Pinpoint the cell where the given text exists, returning its (x, y) midpoint coordinate. 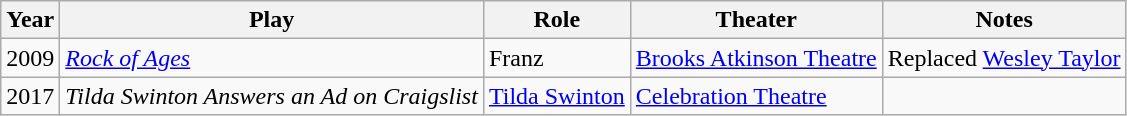
Tilda Swinton (556, 96)
Theater (756, 20)
Year (30, 20)
Replaced Wesley Taylor (1004, 58)
Brooks Atkinson Theatre (756, 58)
Franz (556, 58)
Notes (1004, 20)
2009 (30, 58)
2017 (30, 96)
Celebration Theatre (756, 96)
Play (272, 20)
Rock of Ages (272, 58)
Role (556, 20)
Tilda Swinton Answers an Ad on Craigslist (272, 96)
